Detect which cell encompasses the target text, then output its [X, Y] center coordinate. 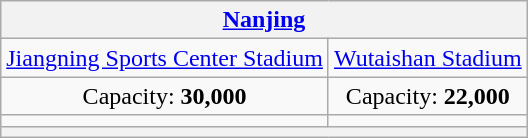
Capacity: 30,000 [165, 96]
Jiangning Sports Center Stadium [165, 58]
Nanjing [264, 20]
Wutaishan Stadium [428, 58]
Capacity: 22,000 [428, 96]
